Return (x, y) of the center of cell containing provided text 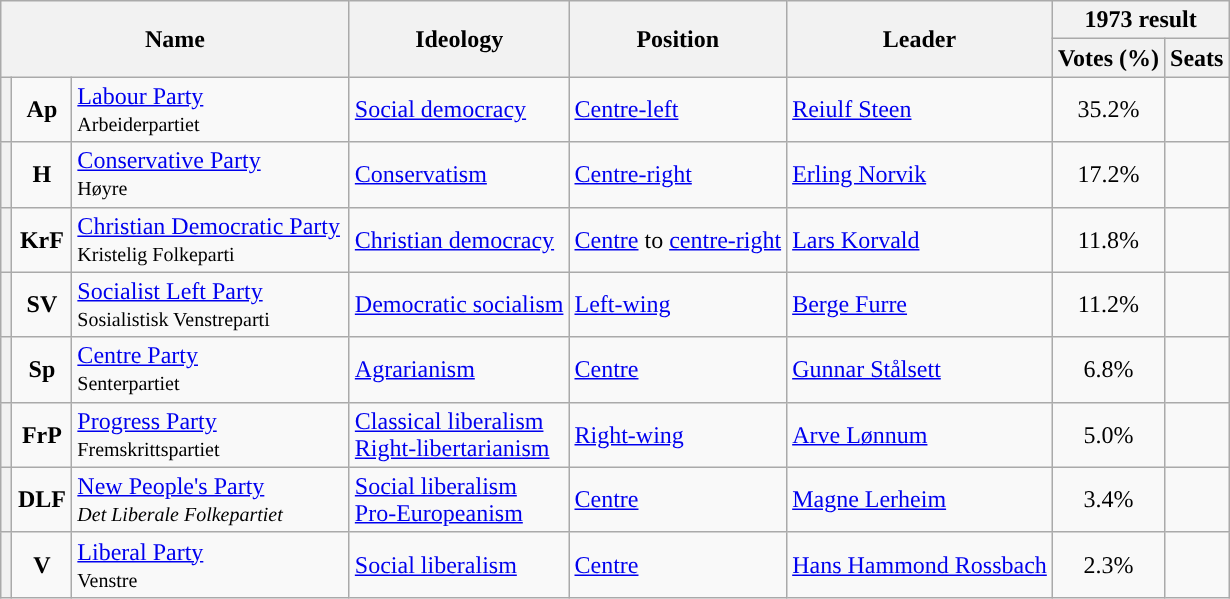
H (42, 174)
17.2% (1108, 174)
35.2% (1108, 110)
Votes (%) (1108, 58)
Magne Lerheim (920, 500)
Liberal PartyVenstre (210, 564)
Centre PartySenterpartiet (210, 370)
3.4% (1108, 500)
Position (678, 39)
Labour PartyArbeiderpartiet (210, 110)
Berge Furre (920, 304)
Centre-right (678, 174)
Conservative PartyHøyre (210, 174)
6.8% (1108, 370)
Hans Hammond Rossbach (920, 564)
Right-wing (678, 434)
Socialist Left PartySosialistisk Venstreparti (210, 304)
Agrarianism (459, 370)
Social liberalism (459, 564)
Reiulf Steen (920, 110)
Centre to centre-right (678, 240)
Gunnar Stålsett (920, 370)
Conservatism (459, 174)
Centre-left (678, 110)
Christian democracy (459, 240)
Christian Democratic PartyKristelig Folkeparti (210, 240)
Democratic socialism (459, 304)
DLF (42, 500)
2.3% (1108, 564)
11.8% (1108, 240)
1973 result (1140, 20)
11.2% (1108, 304)
Arve Lønnum (920, 434)
Leader (920, 39)
Social democracy (459, 110)
KrF (42, 240)
Erling Norvik (920, 174)
Social liberalismPro-Europeanism (459, 500)
Seats (1197, 58)
Name (176, 39)
V (42, 564)
Sp (42, 370)
SV (42, 304)
Ap (42, 110)
Left-wing (678, 304)
New People's PartyDet Liberale Folkepartiet (210, 500)
Progress PartyFremskrittspartiet (210, 434)
Lars Korvald (920, 240)
5.0% (1108, 434)
FrP (42, 434)
Classical liberalismRight-libertarianism (459, 434)
Ideology (459, 39)
